Determine the [x, y] coordinate at the center of the cell enclosing the given text.  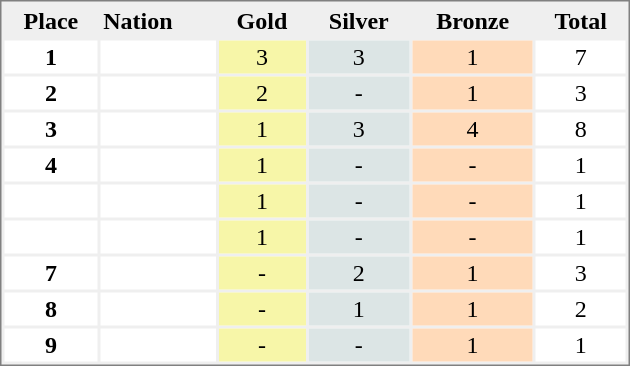
Nation [158, 20]
Place [50, 20]
Silver [358, 20]
Gold [262, 20]
Bronze [472, 20]
9 [50, 344]
Total [581, 20]
